Search for the cell housing the specified text and yield its (x, y) center coordinate. 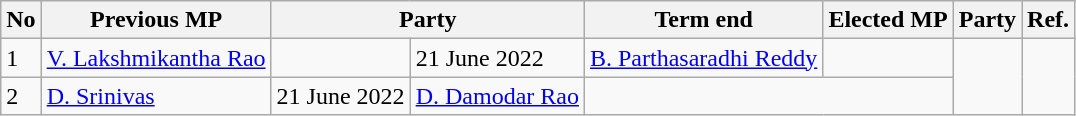
No (21, 20)
B. Parthasaradhi Reddy (703, 58)
Previous MP (156, 20)
D. Damodar Rao (497, 96)
Term end (703, 20)
1 (21, 58)
Elected MP (888, 20)
2 (21, 96)
V. Lakshmikantha Rao (156, 58)
D. Srinivas (156, 96)
Ref. (1048, 20)
